Extract the (x, y) coordinate from the center of the cell holding the provided text.  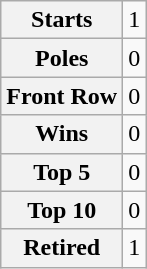
Retired (62, 248)
Top 10 (62, 210)
Wins (62, 134)
Top 5 (62, 172)
Starts (62, 20)
Poles (62, 58)
Front Row (62, 96)
